Identify which cell holds the provided text, then report its [X, Y] central coordinate. 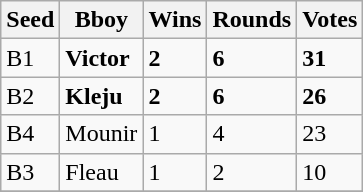
Votes [330, 20]
B2 [30, 96]
B1 [30, 58]
B4 [30, 134]
Fleau [102, 172]
Kleju [102, 96]
Wins [175, 20]
Bboy [102, 20]
Seed [30, 20]
Mounir [102, 134]
31 [330, 58]
4 [252, 134]
B3 [30, 172]
10 [330, 172]
23 [330, 134]
Rounds [252, 20]
26 [330, 96]
Victor [102, 58]
